Return the [x, y] coordinate for the center point of the cell that contains the specified text.  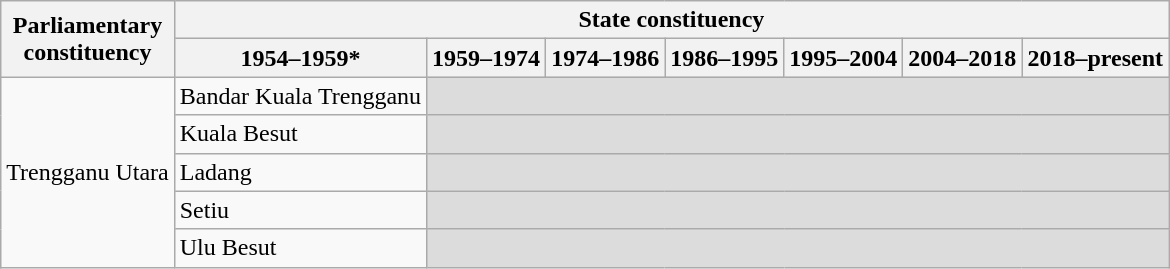
Trengganu Utara [88, 172]
1954–1959* [300, 58]
Kuala Besut [300, 134]
Ulu Besut [300, 248]
1974–1986 [606, 58]
Bandar Kuala Trengganu [300, 96]
Setiu [300, 210]
State constituency [671, 20]
1995–2004 [844, 58]
Ladang [300, 172]
1986–1995 [724, 58]
1959–1974 [486, 58]
Parliamentaryconstituency [88, 39]
2018–present [1096, 58]
2004–2018 [962, 58]
